Return the [X, Y] coordinate for the center point of the cell that contains the specified text.  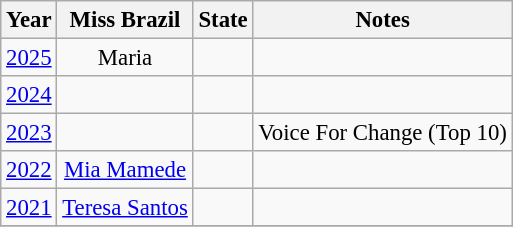
2021 [29, 208]
Voice For Change (Top 10) [382, 133]
Miss Brazil [125, 20]
Teresa Santos [125, 208]
Year [29, 20]
2022 [29, 170]
2024 [29, 95]
State [223, 20]
2023 [29, 133]
Mia Mamede [125, 170]
Maria [125, 58]
2025 [29, 58]
Notes [382, 20]
